Scan for the cell matching the given text and deliver its [x, y] coordinate at center. 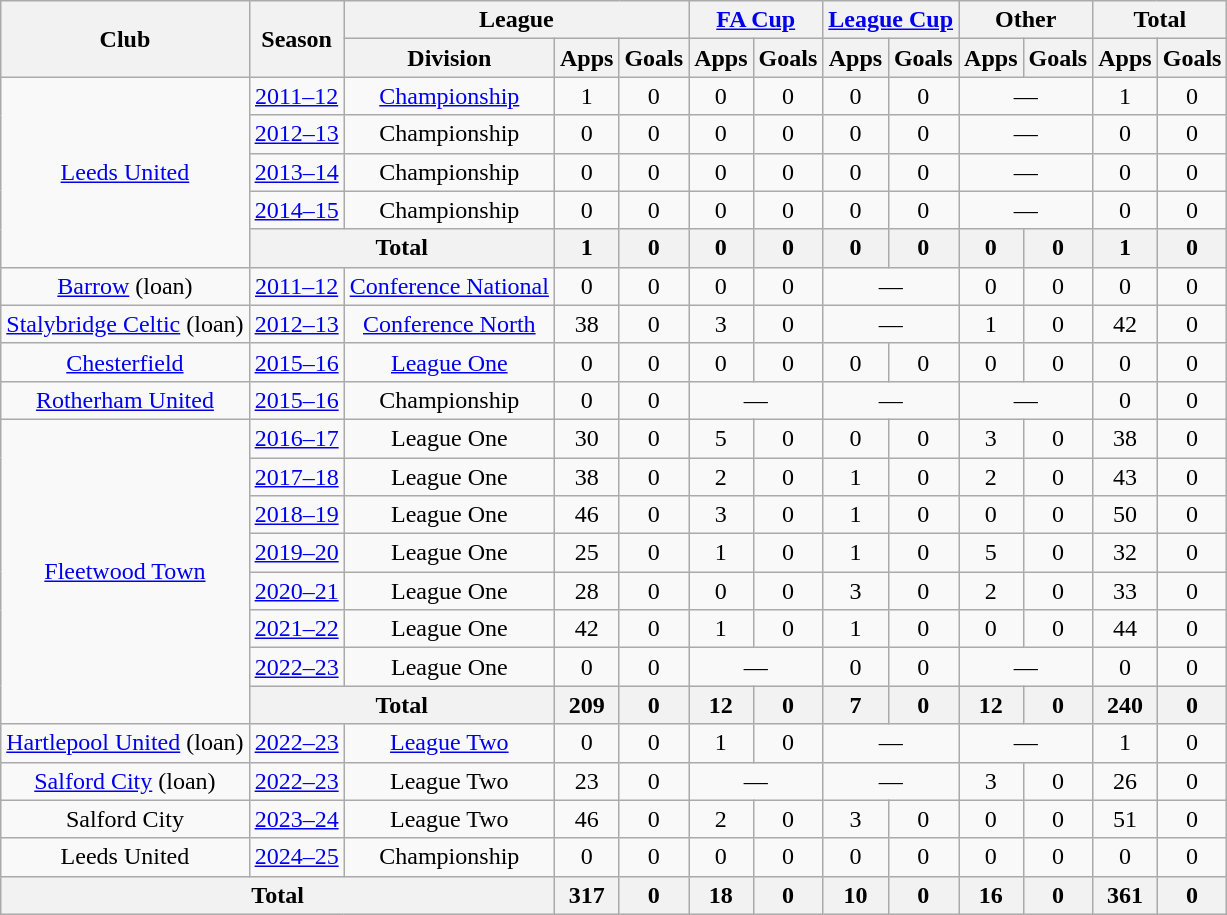
43 [1125, 477]
25 [586, 553]
2021–22 [296, 629]
League [516, 20]
Season [296, 39]
2019–20 [296, 553]
Conference North [449, 324]
10 [856, 895]
2016–17 [296, 438]
FA Cup [756, 20]
2024–25 [296, 857]
2018–19 [296, 515]
30 [586, 438]
240 [1125, 705]
Barrow (loan) [125, 286]
18 [721, 895]
51 [1125, 819]
Rotherham United [125, 400]
Club [125, 39]
2013–14 [296, 172]
50 [1125, 515]
16 [991, 895]
7 [856, 705]
2020–21 [296, 591]
Conference National [449, 286]
26 [1125, 781]
44 [1125, 629]
Other [1026, 20]
Chesterfield [125, 362]
209 [586, 705]
317 [586, 895]
Hartlepool United (loan) [125, 743]
33 [1125, 591]
2017–18 [296, 477]
23 [586, 781]
2014–15 [296, 210]
League Cup [891, 20]
2023–24 [296, 819]
361 [1125, 895]
Salford City [125, 819]
32 [1125, 553]
28 [586, 591]
Stalybridge Celtic (loan) [125, 324]
Fleetwood Town [125, 571]
Salford City (loan) [125, 781]
Division [449, 58]
